Return (x, y) of the center of cell containing provided text 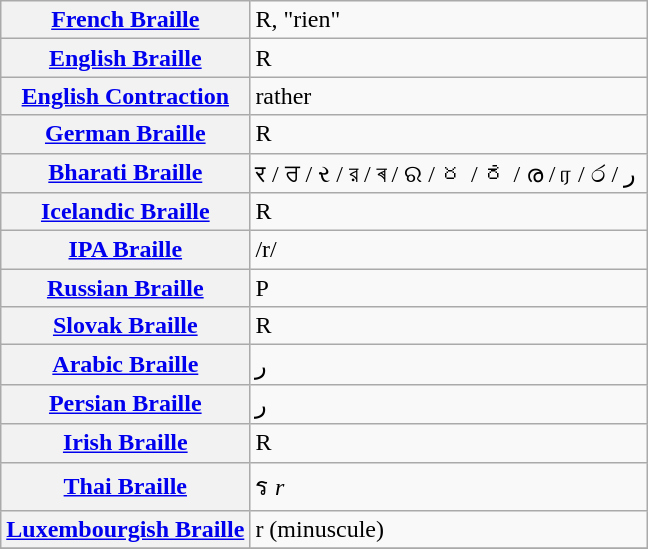
Persian Braille (126, 404)
Р (449, 288)
French Braille (126, 20)
English Braille (126, 58)
rather (449, 96)
German Braille (126, 134)
Arabic Braille (126, 365)
IPA Braille (126, 250)
Bharati Braille (126, 173)
ร r (449, 486)
र / ਰ / ર / র / ৰ / ର / ర / ರ / ര / ர / ර / ر ‎ (449, 173)
Slovak Braille (126, 326)
Icelandic Braille (126, 212)
Russian Braille (126, 288)
/r/ (449, 250)
Luxembourgish Braille (126, 530)
English Contraction (126, 96)
r (minuscule) (449, 530)
R, "rien" (449, 20)
Irish Braille (126, 443)
Thai Braille (126, 486)
